Provide the (X, Y) coordinate of the cell's center where the given text is located.  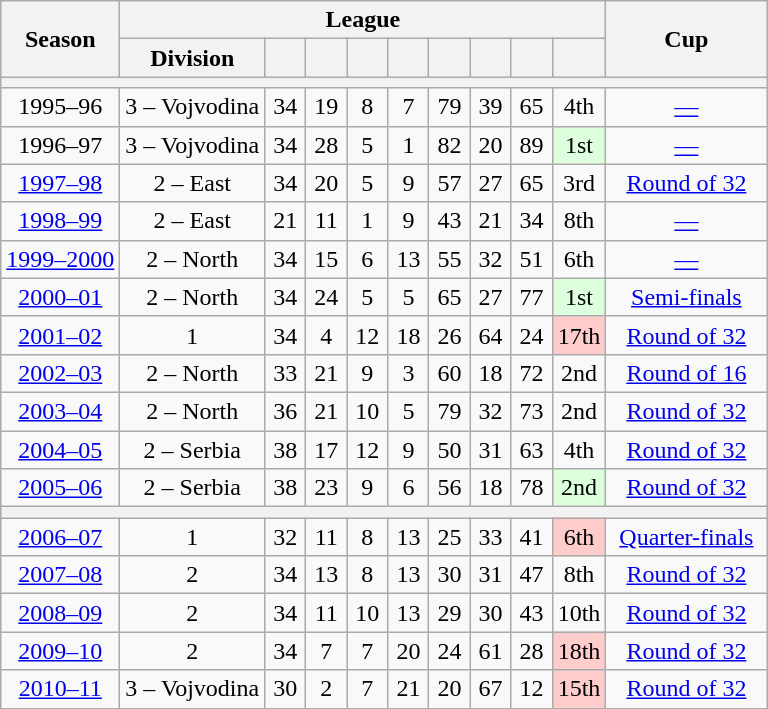
19 (326, 107)
29 (450, 613)
League (363, 20)
26 (450, 335)
1995–96 (60, 107)
1998–99 (60, 221)
2005–06 (60, 488)
64 (490, 335)
10th (579, 613)
Season (60, 39)
1997–98 (60, 183)
36 (286, 411)
18th (579, 651)
25 (450, 537)
67 (490, 689)
39 (490, 107)
15 (326, 259)
72 (532, 373)
23 (326, 488)
51 (532, 259)
Semi-finals (686, 297)
Round of 16 (686, 373)
89 (532, 145)
17 (326, 449)
41 (532, 537)
61 (490, 651)
77 (532, 297)
2003–04 (60, 411)
Cup (686, 39)
56 (450, 488)
2000–01 (60, 297)
78 (532, 488)
1996–97 (60, 145)
82 (450, 145)
2010–11 (60, 689)
Division (192, 58)
57 (450, 183)
2001–02 (60, 335)
2008–09 (60, 613)
Quarter-finals (686, 537)
15th (579, 689)
2004–05 (60, 449)
60 (450, 373)
17th (579, 335)
3 (408, 373)
4 (326, 335)
2009–10 (60, 651)
55 (450, 259)
50 (450, 449)
2002–03 (60, 373)
3rd (579, 183)
47 (532, 575)
1999–2000 (60, 259)
63 (532, 449)
73 (532, 411)
2007–08 (60, 575)
2006–07 (60, 537)
